Determine the (X, Y) coordinate at the center of the cell enclosing the given text.  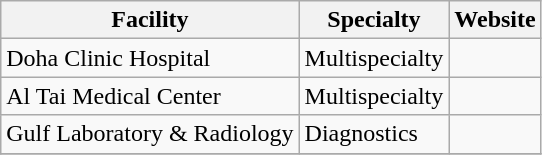
Gulf Laboratory & Radiology (150, 134)
Al Tai Medical Center (150, 96)
Diagnostics (374, 134)
Doha Clinic Hospital (150, 58)
Specialty (374, 20)
Facility (150, 20)
Website (495, 20)
